Provide the [X, Y] coordinate of the cell's center where the given text is located.  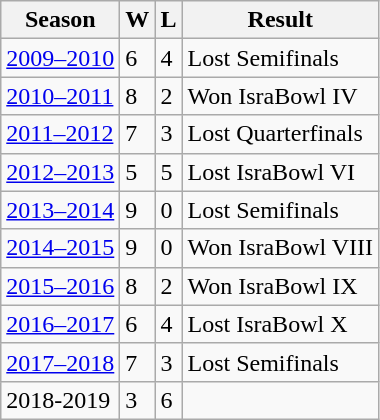
2018-2019 [60, 400]
2012–2013 [60, 172]
Won IsraBowl IV [280, 96]
Lost Quarterfinals [280, 134]
2013–2014 [60, 210]
Won IsraBowl VIII [280, 248]
W [138, 20]
2015–2016 [60, 286]
2014–2015 [60, 248]
Lost IsraBowl X [280, 324]
2011–2012 [60, 134]
2010–2011 [60, 96]
Season [60, 20]
Result [280, 20]
2016–2017 [60, 324]
L [168, 20]
2017–2018 [60, 362]
Won IsraBowl IX [280, 286]
2009–2010 [60, 58]
Lost IsraBowl VI [280, 172]
